Identify which cell holds the provided text, then report its (x, y) central coordinate. 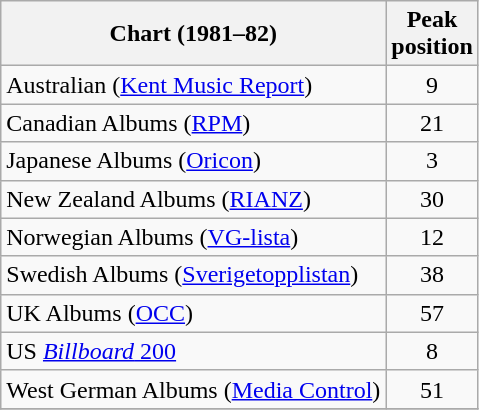
9 (432, 85)
US Billboard 200 (194, 351)
21 (432, 123)
UK Albums (OCC) (194, 313)
3 (432, 161)
West German Albums (Media Control) (194, 389)
New Zealand Albums (RIANZ) (194, 199)
30 (432, 199)
38 (432, 275)
57 (432, 313)
Australian (Kent Music Report) (194, 85)
Swedish Albums (Sverigetopplistan) (194, 275)
Peakposition (432, 34)
Norwegian Albums (VG-lista) (194, 237)
Canadian Albums (RPM) (194, 123)
8 (432, 351)
Japanese Albums (Oricon) (194, 161)
12 (432, 237)
Chart (1981–82) (194, 34)
51 (432, 389)
